Search for the cell housing the specified text and yield its [X, Y] center coordinate. 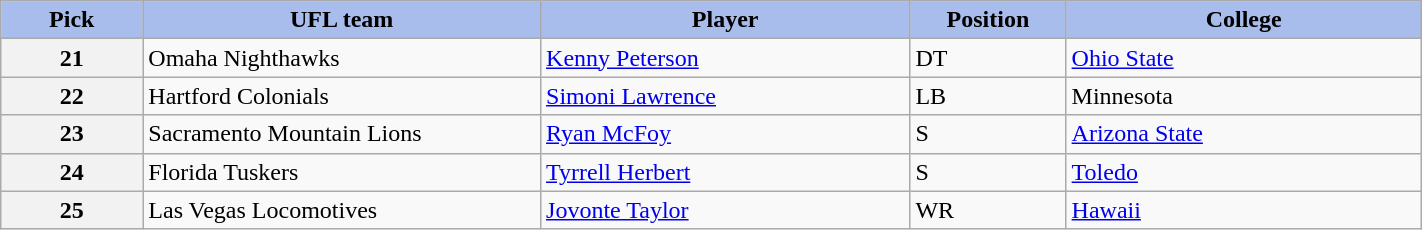
DT [988, 58]
College [1244, 20]
Minnesota [1244, 96]
LB [988, 96]
Ohio State [1244, 58]
23 [72, 134]
Florida Tuskers [342, 172]
Hawaii [1244, 210]
Jovonte Taylor [726, 210]
Ryan McFoy [726, 134]
25 [72, 210]
Simoni Lawrence [726, 96]
Las Vegas Locomotives [342, 210]
22 [72, 96]
Sacramento Mountain Lions [342, 134]
Kenny Peterson [726, 58]
Hartford Colonials [342, 96]
21 [72, 58]
24 [72, 172]
Position [988, 20]
Tyrrell Herbert [726, 172]
UFL team [342, 20]
WR [988, 210]
Pick [72, 20]
Arizona State [1244, 134]
Player [726, 20]
Toledo [1244, 172]
Omaha Nighthawks [342, 58]
